Detect which cell encompasses the target text, then output its [X, Y] center coordinate. 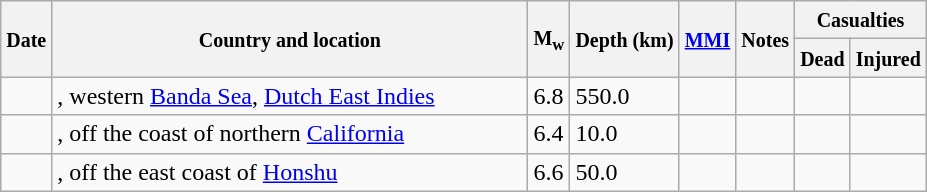
, off the east coast of Honshu [290, 172]
Casualties [861, 20]
Notes [766, 39]
Injured [888, 58]
MMI [708, 39]
, off the coast of northern California [290, 134]
Dead [823, 58]
Date [26, 39]
550.0 [624, 96]
Mw [549, 39]
Depth (km) [624, 39]
10.0 [624, 134]
Country and location [290, 39]
50.0 [624, 172]
6.8 [549, 96]
6.6 [549, 172]
, western Banda Sea, Dutch East Indies [290, 96]
6.4 [549, 134]
